Extract the [x, y] coordinate from the center of the cell holding the provided text.  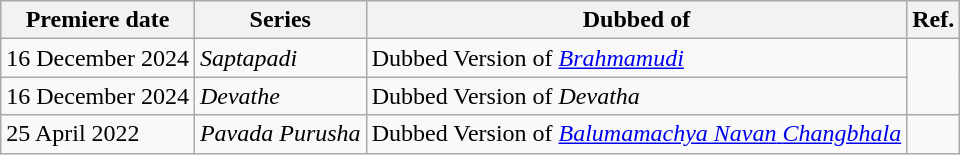
25 April 2022 [98, 134]
Dubbed of [636, 20]
Dubbed Version of Brahmamudi [636, 58]
Dubbed Version of Balumamachya Navan Changbhala [636, 134]
Ref. [934, 20]
Series [280, 20]
Devathe [280, 96]
Dubbed Version of Devatha [636, 96]
Saptapadi [280, 58]
Premiere date [98, 20]
Pavada Purusha [280, 134]
